From the cell containing the given text, extract its center point as (X, Y) coordinate. 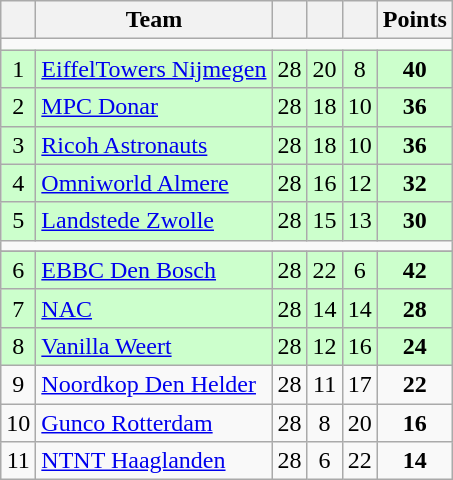
17 (360, 384)
NAC (154, 308)
Landstede Zwolle (154, 221)
1 (18, 69)
4 (18, 183)
Ricoh Astronauts (154, 145)
Team (154, 20)
30 (414, 221)
Vanilla Weert (154, 346)
EBBC Den Bosch (154, 270)
MPC Donar (154, 107)
9 (18, 384)
7 (18, 308)
24 (414, 346)
Points (414, 20)
3 (18, 145)
Gunco Rotterdam (154, 423)
NTNT Haaglanden (154, 461)
Omniworld Almere (154, 183)
Noordkop Den Helder (154, 384)
32 (414, 183)
15 (324, 221)
2 (18, 107)
13 (360, 221)
EiffelTowers Nijmegen (154, 69)
40 (414, 69)
42 (414, 270)
5 (18, 221)
